Identify which cell holds the provided text, then report its (X, Y) central coordinate. 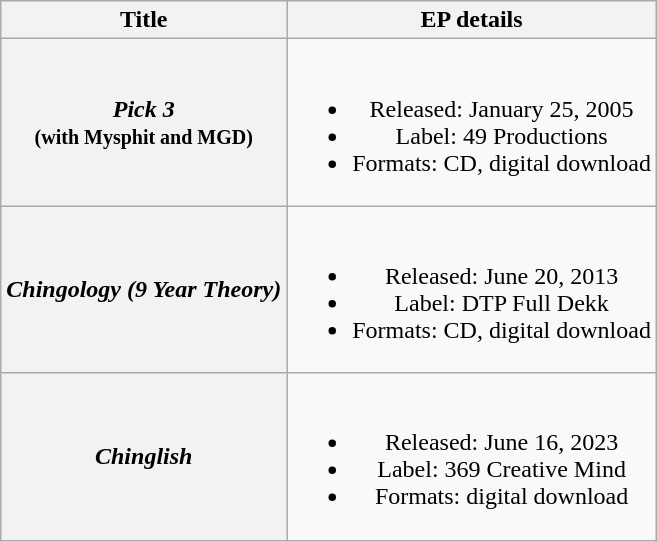
EP details (472, 20)
Released: June 16, 2023Label: 369 Creative MindFormats: digital download (472, 456)
Title (144, 20)
Chingology (9 Year Theory) (144, 290)
Chinglish (144, 456)
Released: June 20, 2013Label: DTP Full DekkFormats: CD, digital download (472, 290)
Released: January 25, 2005Label: 49 ProductionsFormats: CD, digital download (472, 122)
Pick 3 (with Mysphit and MGD) (144, 122)
